Output the (X, Y) coordinate of the center of the cell containing the given text.  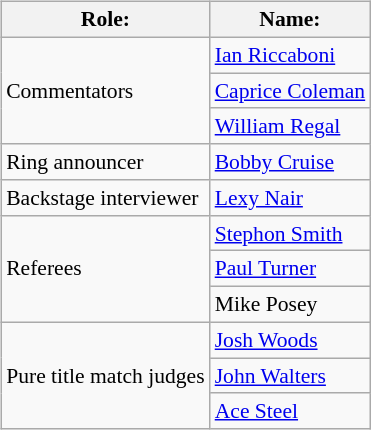
Commentators (106, 90)
Ian Riccaboni (290, 55)
Lexy Nair (290, 198)
Referees (106, 268)
William Regal (290, 126)
Role: (106, 20)
Stephon Smith (290, 233)
Ace Steel (290, 411)
Paul Turner (290, 269)
Caprice Coleman (290, 91)
Pure title match judges (106, 376)
John Walters (290, 376)
Backstage interviewer (106, 198)
Mike Posey (290, 305)
Josh Woods (290, 340)
Name: (290, 20)
Ring announcer (106, 162)
Bobby Cruise (290, 162)
